From the cell containing the given text, extract its center point as (x, y) coordinate. 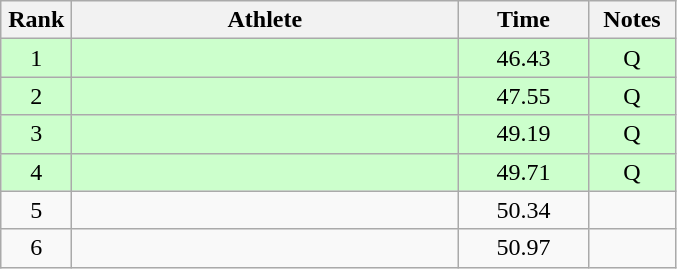
3 (36, 134)
49.19 (524, 134)
Notes (632, 20)
Time (524, 20)
Rank (36, 20)
5 (36, 210)
4 (36, 172)
50.34 (524, 210)
6 (36, 248)
1 (36, 58)
50.97 (524, 248)
Athlete (265, 20)
47.55 (524, 96)
49.71 (524, 172)
2 (36, 96)
46.43 (524, 58)
